Provide the [x, y] coordinate of the cell's center where the given text is located.  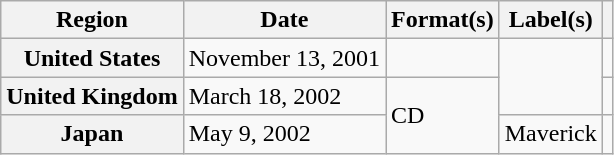
March 18, 2002 [284, 96]
Label(s) [550, 20]
United Kingdom [92, 96]
CD [443, 115]
May 9, 2002 [284, 134]
Format(s) [443, 20]
United States [92, 58]
Japan [92, 134]
Date [284, 20]
November 13, 2001 [284, 58]
Maverick [550, 134]
Region [92, 20]
